Pinpoint the cell where the given text exists, returning its [X, Y] midpoint coordinate. 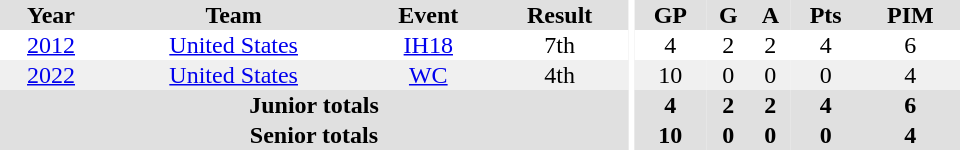
G [728, 15]
Year [51, 15]
Senior totals [314, 135]
A [770, 15]
4th [560, 75]
WC [428, 75]
Pts [826, 15]
Event [428, 15]
Junior totals [314, 105]
2012 [51, 45]
7th [560, 45]
IH18 [428, 45]
2022 [51, 75]
GP [670, 15]
Team [234, 15]
PIM [910, 15]
Result [560, 15]
